Provide the (X, Y) coordinate of the cell's center where the given text is located.  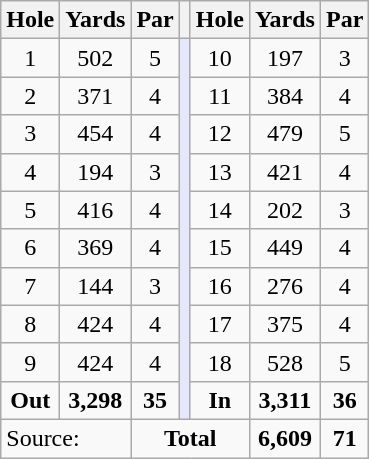
18 (220, 362)
276 (284, 286)
3,298 (96, 400)
12 (220, 134)
194 (96, 172)
454 (96, 134)
197 (284, 58)
1 (30, 58)
15 (220, 248)
449 (284, 248)
375 (284, 324)
35 (155, 400)
369 (96, 248)
3,311 (284, 400)
202 (284, 210)
14 (220, 210)
11 (220, 96)
528 (284, 362)
8 (30, 324)
144 (96, 286)
2 (30, 96)
371 (96, 96)
9 (30, 362)
71 (344, 438)
In (220, 400)
Total (190, 438)
416 (96, 210)
6,609 (284, 438)
421 (284, 172)
16 (220, 286)
384 (284, 96)
13 (220, 172)
479 (284, 134)
Source: (66, 438)
36 (344, 400)
502 (96, 58)
6 (30, 248)
7 (30, 286)
10 (220, 58)
Out (30, 400)
17 (220, 324)
